Pinpoint the cell where the given text exists, returning its (x, y) midpoint coordinate. 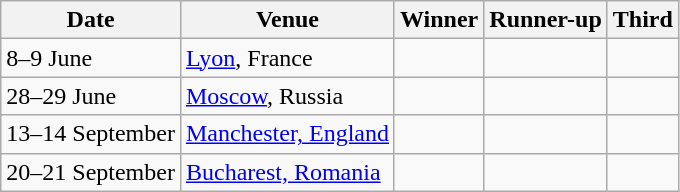
Date (91, 20)
20–21 September (91, 172)
Winner (438, 20)
Venue (287, 20)
28–29 June (91, 96)
Third (642, 20)
Bucharest, Romania (287, 172)
Moscow, Russia (287, 96)
13–14 September (91, 134)
8–9 June (91, 58)
Lyon, France (287, 58)
Runner-up (546, 20)
Manchester, England (287, 134)
